Extract the (x, y) coordinate from the center of the cell holding the provided text.  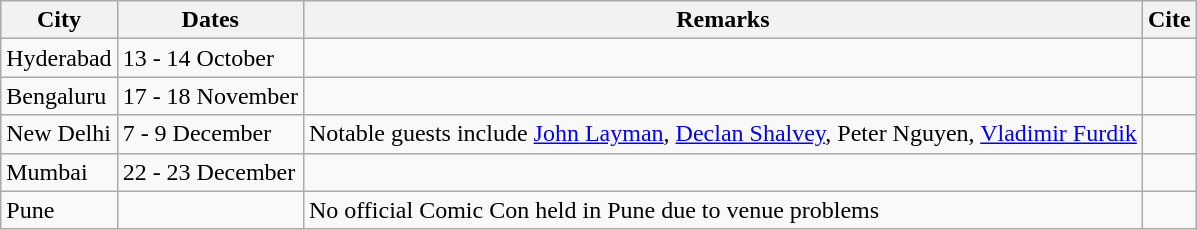
13 - 14 October (210, 58)
New Delhi (59, 134)
Pune (59, 210)
22 - 23 December (210, 172)
Hyderabad (59, 58)
City (59, 20)
Mumbai (59, 172)
7 - 9 December (210, 134)
Cite (1169, 20)
No official Comic Con held in Pune due to venue problems (722, 210)
Dates (210, 20)
Bengaluru (59, 96)
17 - 18 November (210, 96)
Notable guests include John Layman, Declan Shalvey, Peter Nguyen, Vladimir Furdik (722, 134)
Remarks (722, 20)
